Provide the [X, Y] coordinate of the cell's center where the given text is located.  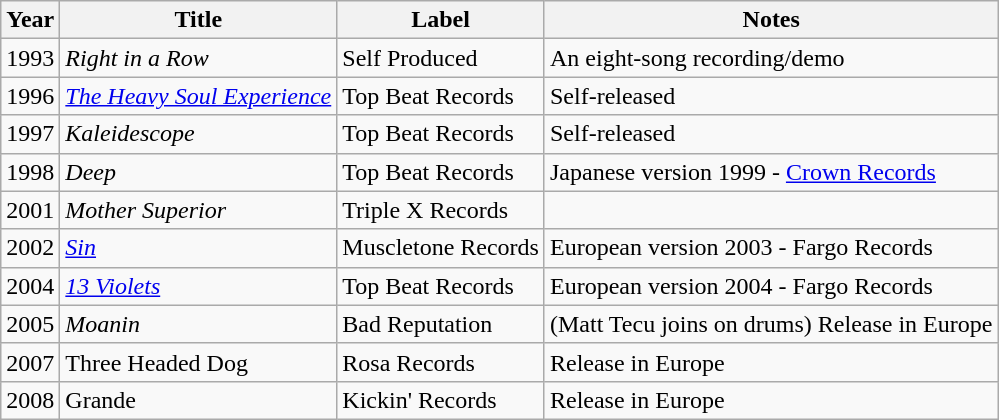
2002 [30, 248]
Sin [198, 248]
Deep [198, 172]
Grande [198, 400]
2004 [30, 286]
Three Headed Dog [198, 362]
Moanin [198, 324]
2005 [30, 324]
2007 [30, 362]
Kaleidescope [198, 134]
1998 [30, 172]
Japanese version 1999 - Crown Records [771, 172]
Year [30, 20]
(Matt Tecu joins on drums) Release in Europe [771, 324]
The Heavy Soul Experience [198, 96]
Self Produced [441, 58]
Triple X Records [441, 210]
Rosa Records [441, 362]
An eight-song recording/demo [771, 58]
Notes [771, 20]
European version 2003 - Fargo Records [771, 248]
Title [198, 20]
2008 [30, 400]
2001 [30, 210]
Bad Reputation [441, 324]
Right in a Row [198, 58]
Muscletone Records [441, 248]
European version 2004 - Fargo Records [771, 286]
1997 [30, 134]
Label [441, 20]
13 Violets [198, 286]
Mother Superior [198, 210]
Kickin' Records [441, 400]
1996 [30, 96]
1993 [30, 58]
